Output the [x, y] coordinate of the center of the cell containing the given text.  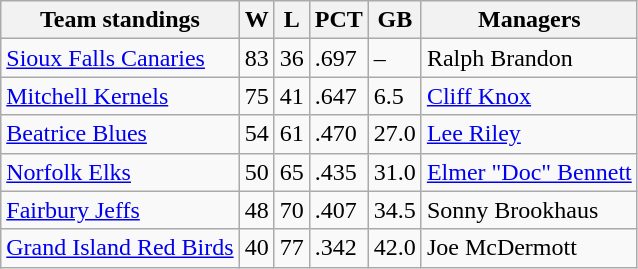
6.5 [394, 96]
50 [256, 172]
83 [256, 58]
36 [292, 58]
L [292, 20]
.435 [338, 172]
.647 [338, 96]
Mitchell Kernels [120, 96]
54 [256, 134]
Managers [529, 20]
75 [256, 96]
48 [256, 210]
Norfolk Elks [120, 172]
PCT [338, 20]
Joe McDermott [529, 248]
Beatrice Blues [120, 134]
.697 [338, 58]
Ralph Brandon [529, 58]
W [256, 20]
42.0 [394, 248]
Sioux Falls Canaries [120, 58]
Fairbury Jeffs [120, 210]
34.5 [394, 210]
Cliff Knox [529, 96]
GB [394, 20]
77 [292, 248]
31.0 [394, 172]
27.0 [394, 134]
.407 [338, 210]
Team standings [120, 20]
Elmer "Doc" Bennett [529, 172]
– [394, 58]
61 [292, 134]
Grand Island Red Birds [120, 248]
Sonny Brookhaus [529, 210]
65 [292, 172]
.470 [338, 134]
41 [292, 96]
70 [292, 210]
40 [256, 248]
Lee Riley [529, 134]
.342 [338, 248]
